Pinpoint the cell where the given text exists, returning its [x, y] midpoint coordinate. 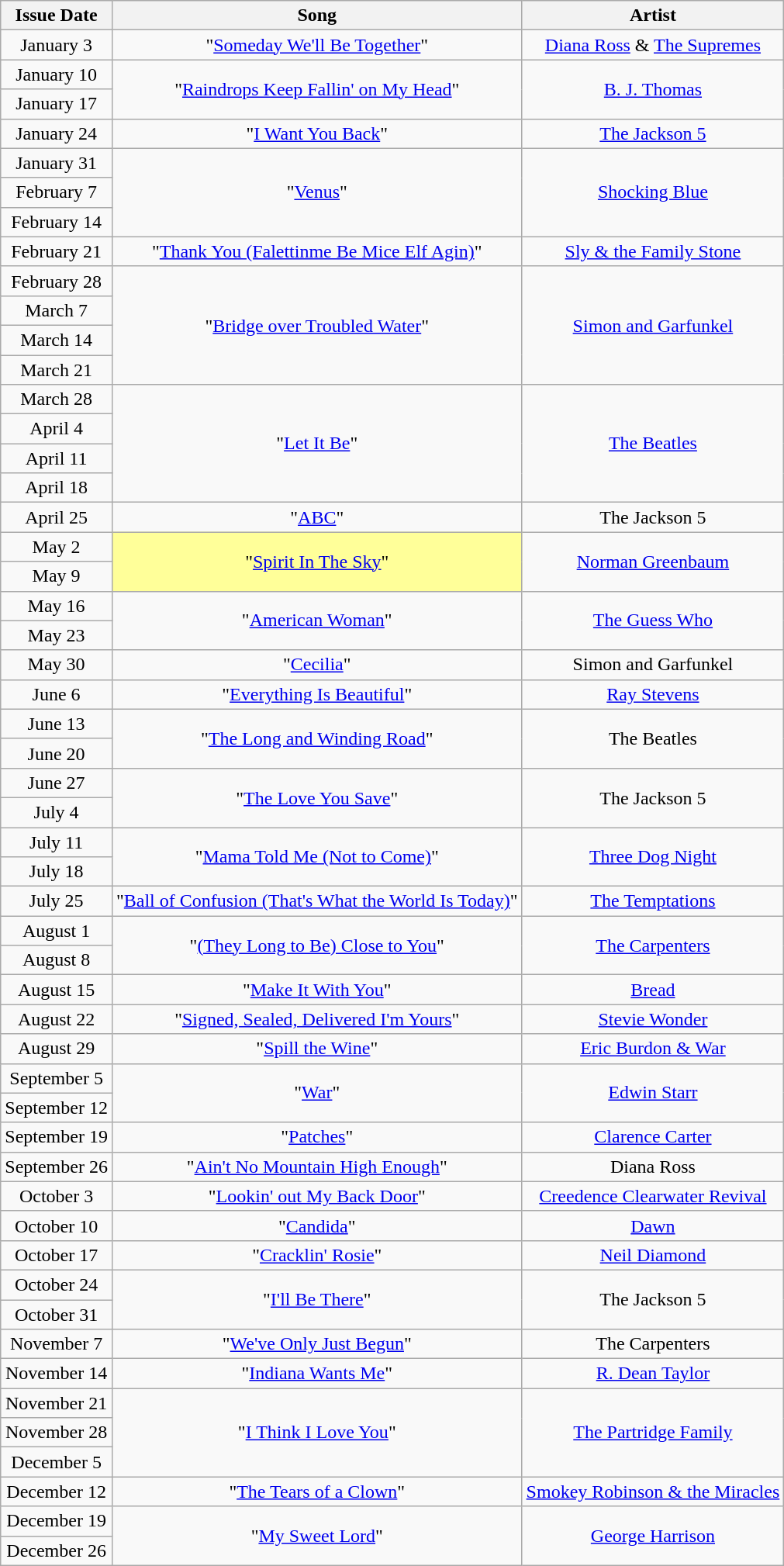
July 4 [57, 812]
February 14 [57, 222]
October 24 [57, 1284]
"Patches" [316, 1137]
March 28 [57, 399]
Sly & the Family Stone [653, 251]
"Everything Is Beautiful" [316, 694]
"Bridge over Troubled Water" [316, 325]
Edwin Starr [653, 1093]
October 17 [57, 1255]
"I Want You Back" [316, 133]
Stevie Wonder [653, 1019]
September 19 [57, 1137]
"Indiana Wants Me" [316, 1374]
May 16 [57, 606]
September 5 [57, 1078]
December 12 [57, 1492]
"I'll Be There" [316, 1299]
June 6 [57, 694]
April 25 [57, 517]
February 21 [57, 251]
Smokey Robinson & the Miracles [653, 1492]
January 31 [57, 163]
March 21 [57, 370]
The Partridge Family [653, 1433]
"Raindrops Keep Fallin' on My Head" [316, 89]
"Lookin' out My Back Door" [316, 1196]
"ABC" [316, 517]
"I Think I Love You" [316, 1433]
January 10 [57, 74]
September 12 [57, 1108]
B. J. Thomas [653, 89]
"The Long and Winding Road" [316, 738]
October 10 [57, 1225]
"Venus" [316, 192]
Shocking Blue [653, 192]
"Spill the Wine" [316, 1049]
Ray Stevens [653, 694]
May 2 [57, 547]
"Cracklin' Rosie" [316, 1255]
Diana Ross [653, 1167]
November 7 [57, 1344]
Eric Burdon & War [653, 1049]
November 21 [57, 1403]
"Mama Told Me (Not to Come)" [316, 856]
"The Tears of a Clown" [316, 1492]
The Temptations [653, 901]
"Make It With You" [316, 990]
March 7 [57, 310]
The Guess Who [653, 621]
"Cecilia" [316, 665]
"We've Only Just Begun" [316, 1344]
Diana Ross & The Supremes [653, 45]
August 8 [57, 960]
May 30 [57, 665]
"Ain't No Mountain High Enough" [316, 1167]
Clarence Carter [653, 1137]
November 28 [57, 1433]
Dawn [653, 1225]
May 23 [57, 635]
April 11 [57, 458]
October 3 [57, 1196]
"Ball of Confusion (That's What the World Is Today)" [316, 901]
Song [316, 16]
June 13 [57, 724]
Neil Diamond [653, 1255]
May 9 [57, 576]
July 18 [57, 872]
August 29 [57, 1049]
"Spirit In The Sky" [316, 562]
October 31 [57, 1315]
"(They Long to Be) Close to You" [316, 945]
"Let It Be" [316, 444]
June 20 [57, 753]
February 28 [57, 281]
March 14 [57, 340]
August 1 [57, 931]
January 24 [57, 133]
"Signed, Sealed, Delivered I'm Yours" [316, 1019]
August 15 [57, 990]
November 14 [57, 1374]
Artist [653, 16]
"War" [316, 1093]
December 19 [57, 1521]
Bread [653, 990]
January 3 [57, 45]
Issue Date [57, 16]
George Harrison [653, 1536]
December 26 [57, 1550]
Three Dog Night [653, 856]
February 7 [57, 192]
"Someday We'll Be Together" [316, 45]
"American Woman" [316, 621]
R. Dean Taylor [653, 1374]
September 26 [57, 1167]
"Candida" [316, 1225]
Creedence Clearwater Revival [653, 1196]
April 4 [57, 429]
December 5 [57, 1462]
July 11 [57, 842]
Norman Greenbaum [653, 562]
"Thank You (Falettinme Be Mice Elf Agin)" [316, 251]
June 27 [57, 783]
April 18 [57, 488]
"My Sweet Lord" [316, 1536]
January 17 [57, 104]
"The Love You Save" [316, 797]
August 22 [57, 1019]
July 25 [57, 901]
